Pinpoint the cell where the given text exists, returning its [x, y] midpoint coordinate. 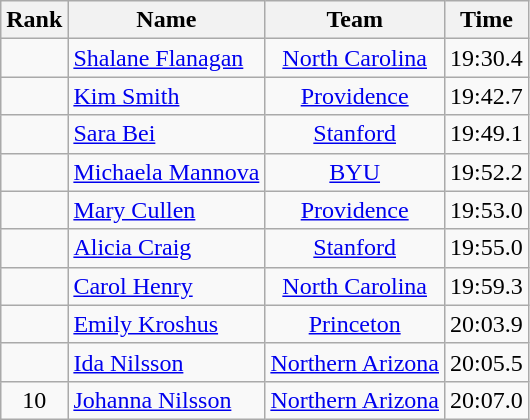
Kim Smith [166, 96]
20:03.9 [487, 324]
BYU [355, 172]
10 [34, 400]
Carol Henry [166, 286]
Ida Nilsson [166, 362]
Mary Cullen [166, 210]
19:53.0 [487, 210]
Team [355, 20]
Emily Kroshus [166, 324]
19:52.2 [487, 172]
19:30.4 [487, 58]
Time [487, 20]
19:49.1 [487, 134]
Michaela Mannova [166, 172]
19:59.3 [487, 286]
20:05.5 [487, 362]
Rank [34, 20]
19:55.0 [487, 248]
Johanna Nilsson [166, 400]
Alicia Craig [166, 248]
Princeton [355, 324]
19:42.7 [487, 96]
Name [166, 20]
Sara Bei [166, 134]
Shalane Flanagan [166, 58]
20:07.0 [487, 400]
